Provide the [X, Y] coordinate of the cell's center where the given text is located.  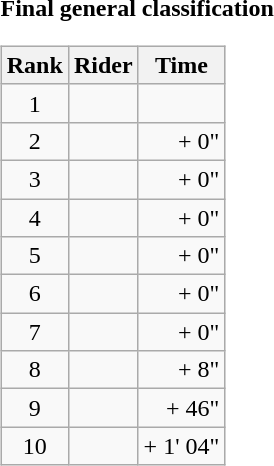
+ 46" [182, 408]
+ 1' 04" [182, 446]
7 [34, 332]
10 [34, 446]
2 [34, 141]
Rank [34, 65]
1 [34, 103]
4 [34, 217]
5 [34, 256]
Time [182, 65]
6 [34, 294]
+ 8" [182, 370]
3 [34, 179]
8 [34, 370]
9 [34, 408]
Rider [103, 65]
